Determine the [x, y] coordinate at the center of the cell enclosing the given text.  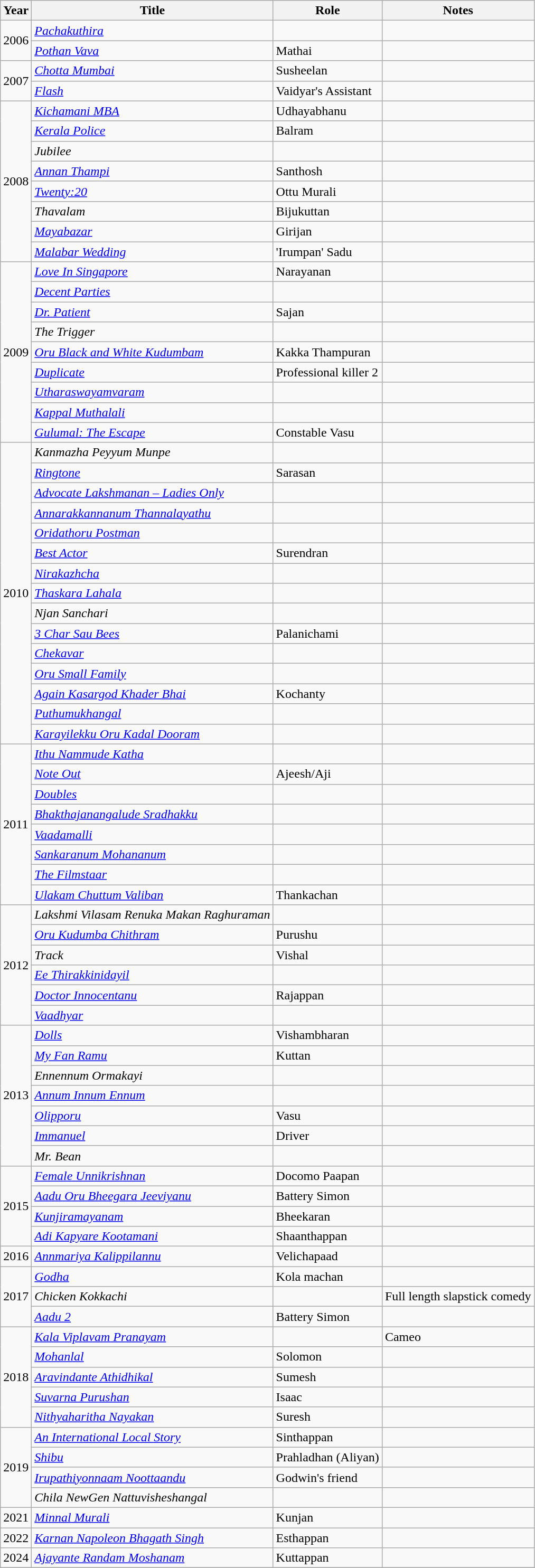
Nithyaharitha Nayakan [152, 1417]
Ennennum Ormakayi [152, 1075]
Female Unnikrishnan [152, 1176]
Adi Kapyare Kootamani [152, 1236]
Vaadamalli [152, 834]
Vishambharan [327, 1035]
Udhayabhanu [327, 111]
2022 [16, 1538]
2009 [16, 353]
Jubilee [152, 151]
Velichapaad [327, 1257]
Annarakkannanum Thannalayathu [152, 513]
An International Local Story [152, 1437]
2006 [16, 41]
Sinthappan [327, 1437]
Surendran [327, 553]
Karnan Napoleon Bhagath Singh [152, 1538]
Duplicate [152, 372]
Bheekaran [327, 1216]
Girijan [327, 231]
Doubles [152, 794]
Gulumal: The Escape [152, 432]
'Irumpan' Sadu [327, 252]
Vaidyar's Assistant [327, 91]
Sumesh [327, 1377]
Kerala Police [152, 131]
Ajayante Randam Moshanam [152, 1558]
Lakshmi Vilasam Renuka Makan Raghuraman [152, 915]
Thavalam [152, 211]
Ringtone [152, 473]
Decent Parties [152, 292]
2017 [16, 1297]
2013 [16, 1095]
Kola machan [327, 1277]
Cameo [458, 1337]
Mr. Bean [152, 1156]
2008 [16, 181]
Annum Innum Ennum [152, 1095]
Kappal Muthalali [152, 412]
Kala Viplavam Pranayam [152, 1337]
Driver [327, 1136]
Malabar Wedding [152, 252]
Purushu [327, 935]
Year [16, 11]
Oru Small Family [152, 674]
Love In Singapore [152, 272]
Kunjiramayanam [152, 1216]
Oru Black and White Kudumbam [152, 352]
Chicken Kokkachi [152, 1297]
2012 [16, 965]
Chotta Mumbai [152, 71]
Narayanan [327, 272]
Kuttappan [327, 1558]
2024 [16, 1558]
Kakka Thampuran [327, 352]
Immanuel [152, 1136]
Palanichami [327, 634]
Full length slapstick comedy [458, 1297]
2016 [16, 1257]
Rajappan [327, 995]
Thankachan [327, 895]
Notes [458, 11]
Oridathoru Postman [152, 533]
Chekavar [152, 654]
Dolls [152, 1035]
Minnal Murali [152, 1517]
2010 [16, 593]
Constable Vasu [327, 432]
2007 [16, 81]
Santhosh [327, 171]
Bijukuttan [327, 211]
2018 [16, 1377]
Kichamani MBA [152, 111]
The Filmstaar [152, 874]
Title [152, 11]
2015 [16, 1206]
Vaadhyar [152, 1015]
Aravindante Athidhikal [152, 1377]
Godwin's friend [327, 1477]
Aadu Oru Bheegara Jeeviyanu [152, 1196]
Ottu Murali [327, 191]
Olipporu [152, 1116]
Puthumukhangal [152, 714]
Pothan Vava [152, 51]
Njan Sanchari [152, 613]
Balram [327, 131]
Sankaranum Mohananum [152, 854]
Vasu [327, 1116]
Nirakazhcha [152, 573]
Prahladhan (Aliyan) [327, 1457]
Sarasan [327, 473]
Flash [152, 91]
Suresh [327, 1417]
Suvarna Purushan [152, 1397]
Shibu [152, 1457]
Role [327, 11]
Ulakam Chuttum Valiban [152, 895]
Advocate Lakshmanan – Ladies Only [152, 493]
Esthappan [327, 1538]
Ee Thirakkinidayil [152, 975]
Isaac [327, 1397]
Doctor Innocentanu [152, 995]
Again Kasargod Khader Bhai [152, 694]
Docomo Paapan [327, 1176]
Ithu Nammude Katha [152, 754]
2011 [16, 824]
Aadu 2 [152, 1317]
Track [152, 955]
2019 [16, 1467]
Susheelan [327, 71]
Annmariya Kalippilannu [152, 1257]
Kochanty [327, 694]
Irupathiyonnaam Noottaandu [152, 1477]
Karayilekku Oru Kadal Dooram [152, 734]
Twenty:20 [152, 191]
Mathai [327, 51]
Dr. Patient [152, 312]
Kunjan [327, 1517]
The Trigger [152, 332]
Thaskara Lahala [152, 593]
Mohanlal [152, 1357]
Professional killer 2 [327, 372]
Annan Thampi [152, 171]
My Fan Ramu [152, 1055]
Pachakuthira [152, 31]
Kuttan [327, 1055]
Utharaswayamvaram [152, 392]
Mayabazar [152, 231]
Solomon [327, 1357]
Note Out [152, 774]
Shaanthappan [327, 1236]
Godha [152, 1277]
Kanmazha Peyyum Munpe [152, 452]
3 Char Sau Bees [152, 634]
Vishal [327, 955]
Sajan [327, 312]
Ajeesh/Aji [327, 774]
2021 [16, 1517]
Bhakthajanangalude Sradhakku [152, 814]
Best Actor [152, 553]
Chila NewGen Nattuvisheshangal [152, 1497]
Oru Kudumba Chithram [152, 935]
